For the text-containing cell, return its midpoint in [X, Y] coordinate format. 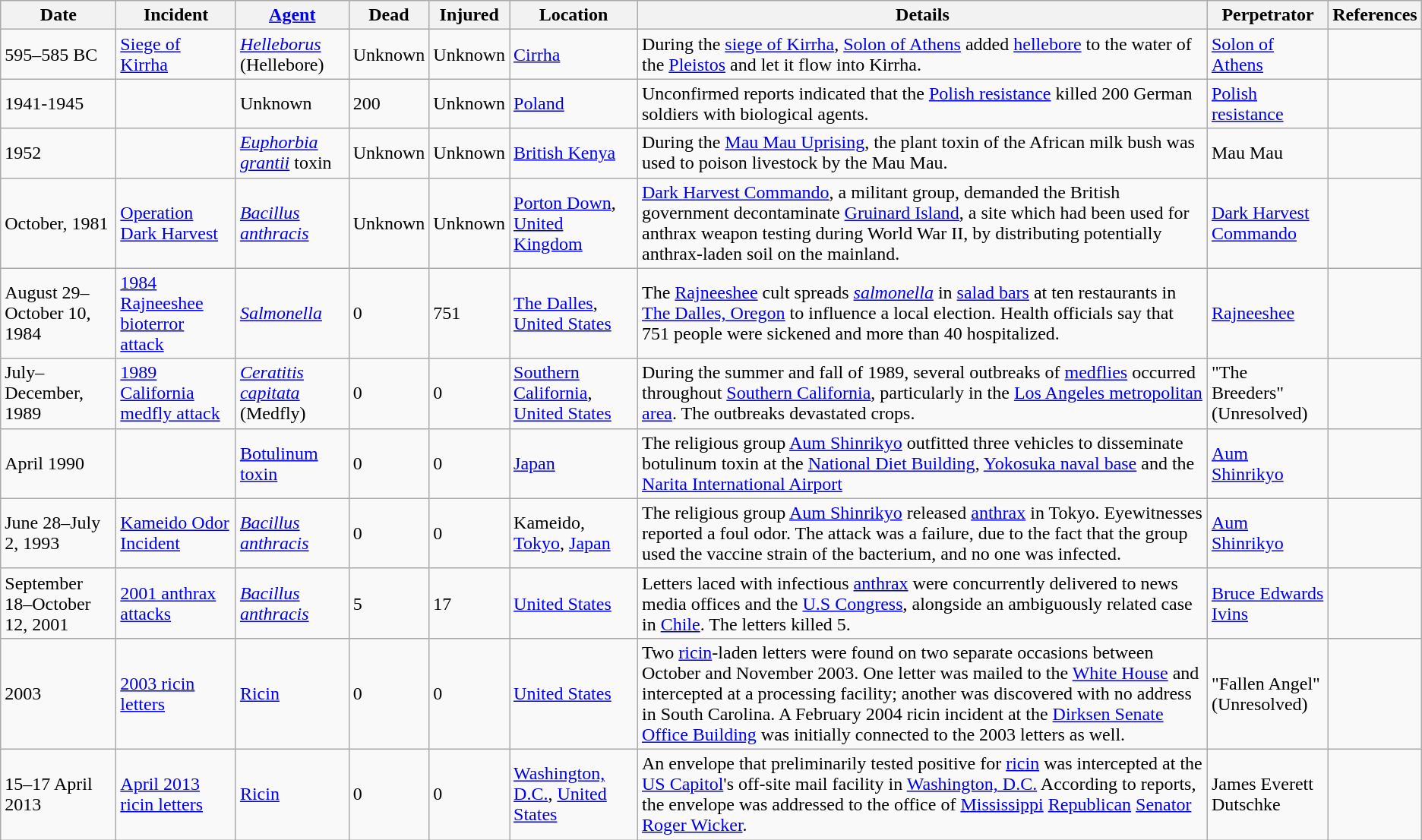
"The Breeders"(Unresolved) [1267, 393]
1989 California medfly attack [176, 393]
Injured [469, 15]
200 [389, 103]
Operation Dark Harvest [176, 223]
During the siege of Kirrha, Solon of Athens added hellebore to the water of the Pleistos and let it flow into Kirrha. [922, 55]
Helleborus(Hellebore) [292, 55]
Mau Mau [1267, 153]
Perpetrator [1267, 15]
1952 [58, 153]
Poland [574, 103]
Dark Harvest Commando [1267, 223]
During the Mau Mau Uprising, the plant toxin of the African milk bush was used to poison livestock by the Mau Mau. [922, 153]
April 1990 [58, 463]
Solon of Athens [1267, 55]
The Dalles, United States [574, 313]
August 29–October 10, 1984 [58, 313]
Botulinum toxin [292, 463]
September 18–October 12, 2001 [58, 603]
Kameido Odor Incident [176, 533]
2003 [58, 693]
October, 1981 [58, 223]
1984 Rajneeshee bioterror attack [176, 313]
Euphorbia grantii toxin [292, 153]
Date [58, 15]
Siege of Kirrha [176, 55]
Kameido, Tokyo, Japan [574, 533]
Rajneeshee [1267, 313]
Unconfirmed reports indicated that the Polish resistance killed 200 German soldiers with biological agents. [922, 103]
Agent [292, 15]
2001 anthrax attacks [176, 603]
Polish resistance [1267, 103]
Location [574, 15]
15–17 April 2013 [58, 794]
5 [389, 603]
Incident [176, 15]
Cirrha [574, 55]
Japan [574, 463]
751 [469, 313]
2003 ricin letters [176, 693]
Bruce Edwards Ivins [1267, 603]
April 2013 ricin letters [176, 794]
July–December, 1989 [58, 393]
Details [922, 15]
British Kenya [574, 153]
Washington, D.C., United States [574, 794]
Southern California, United States [574, 393]
Porton Down, United Kingdom [574, 223]
595–585 BC [58, 55]
17 [469, 603]
"Fallen Angel"(Unresolved) [1267, 693]
Dead [389, 15]
James Everett Dutschke [1267, 794]
Salmonella [292, 313]
References [1375, 15]
June 28–July 2, 1993 [58, 533]
1941-1945 [58, 103]
Ceratitis capitata (Medfly) [292, 393]
